For the text-containing cell, return its midpoint in [X, Y] coordinate format. 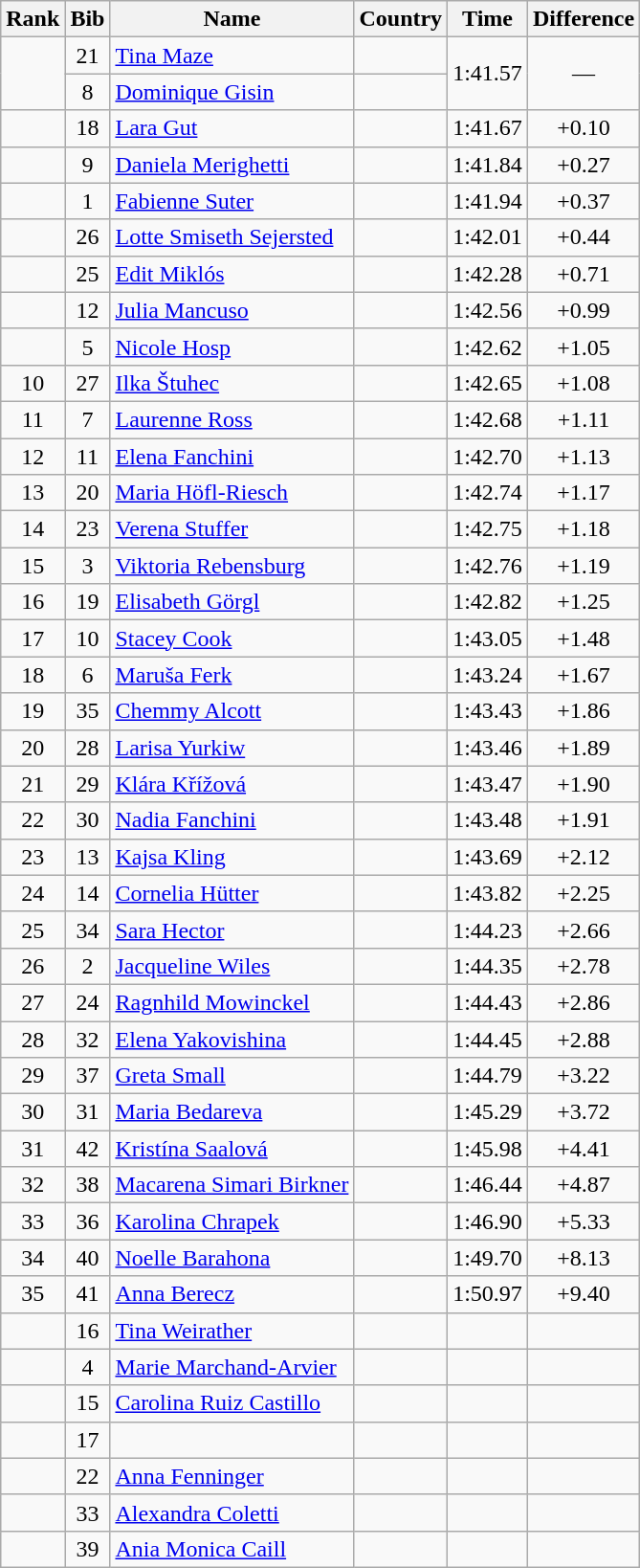
+1.19 [584, 566]
Karolina Chrapek [232, 1221]
1:41.94 [488, 201]
Bib [88, 19]
6 [88, 675]
Edit Miklós [232, 274]
Stacey Cook [232, 638]
Verena Stuffer [232, 529]
1:50.97 [488, 1294]
+1.17 [584, 493]
+3.22 [584, 1076]
Lara Gut [232, 128]
1:42.76 [488, 566]
4 [88, 1367]
2 [88, 966]
1:42.56 [488, 310]
1 [88, 201]
+1.11 [584, 419]
Anna Berecz [232, 1294]
Marie Marchand-Arvier [232, 1367]
1:42.62 [488, 347]
Alexandra Coletti [232, 1512]
1:42.01 [488, 237]
+1.91 [584, 820]
+5.33 [584, 1221]
Carolina Ruiz Castillo [232, 1403]
+1.18 [584, 529]
+1.05 [584, 347]
1:41.84 [488, 165]
1:45.98 [488, 1149]
Ragnhild Mowinckel [232, 1002]
1:46.90 [488, 1221]
Laurenne Ross [232, 419]
Fabienne Suter [232, 201]
7 [88, 419]
Difference [584, 19]
— [584, 74]
+1.67 [584, 675]
1:43.24 [488, 675]
Kristína Saalová [232, 1149]
+1.25 [584, 602]
Cornelia Hütter [232, 893]
+4.41 [584, 1149]
3 [88, 566]
Name [232, 19]
1:43.48 [488, 820]
1:44.45 [488, 1039]
Jacqueline Wiles [232, 966]
Maruša Ferk [232, 675]
+3.72 [584, 1112]
+2.12 [584, 857]
Larisa Yurkiw [232, 748]
Ania Monica Caill [232, 1549]
+9.40 [584, 1294]
+2.78 [584, 966]
+0.44 [584, 237]
+8.13 [584, 1258]
+1.13 [584, 457]
42 [88, 1149]
1:42.70 [488, 457]
41 [88, 1294]
+2.88 [584, 1039]
+1.86 [584, 711]
36 [88, 1221]
1:43.47 [488, 784]
+1.89 [584, 748]
Kajsa Kling [232, 857]
1:42.28 [488, 274]
Daniela Merighetti [232, 165]
1:44.35 [488, 966]
Chemmy Alcott [232, 711]
Rank [33, 19]
1:43.05 [488, 638]
1:43.69 [488, 857]
1:44.79 [488, 1076]
Elena Fanchini [232, 457]
1:44.23 [488, 930]
5 [88, 347]
Tina Weirather [232, 1331]
9 [88, 165]
1:41.67 [488, 128]
Klára Křížová [232, 784]
1:42.65 [488, 383]
Sara Hector [232, 930]
Noelle Barahona [232, 1258]
+1.48 [584, 638]
Nadia Fanchini [232, 820]
Elisabeth Görgl [232, 602]
1:42.75 [488, 529]
37 [88, 1076]
+0.71 [584, 274]
Julia Mancuso [232, 310]
Maria Bedareva [232, 1112]
+0.10 [584, 128]
39 [88, 1549]
Nicole Hosp [232, 347]
Tina Maze [232, 56]
+0.99 [584, 310]
+2.86 [584, 1002]
Greta Small [232, 1076]
40 [88, 1258]
Time [488, 19]
+1.90 [584, 784]
1:42.74 [488, 493]
Lotte Smiseth Sejersted [232, 237]
1:43.82 [488, 893]
1:42.68 [488, 419]
Macarena Simari Birkner [232, 1185]
1:46.44 [488, 1185]
Maria Höfl-Riesch [232, 493]
38 [88, 1185]
1:45.29 [488, 1112]
Viktoria Rebensburg [232, 566]
1:42.82 [488, 602]
Country [401, 19]
1:49.70 [488, 1258]
Elena Yakovishina [232, 1039]
1:41.57 [488, 74]
+0.37 [584, 201]
+4.87 [584, 1185]
1:43.46 [488, 748]
+2.25 [584, 893]
Ilka Štuhec [232, 383]
+1.08 [584, 383]
+2.66 [584, 930]
Anna Fenninger [232, 1476]
1:44.43 [488, 1002]
1:43.43 [488, 711]
+0.27 [584, 165]
8 [88, 92]
Dominique Gisin [232, 92]
